Output the (x, y) coordinate of the center of the cell containing the given text.  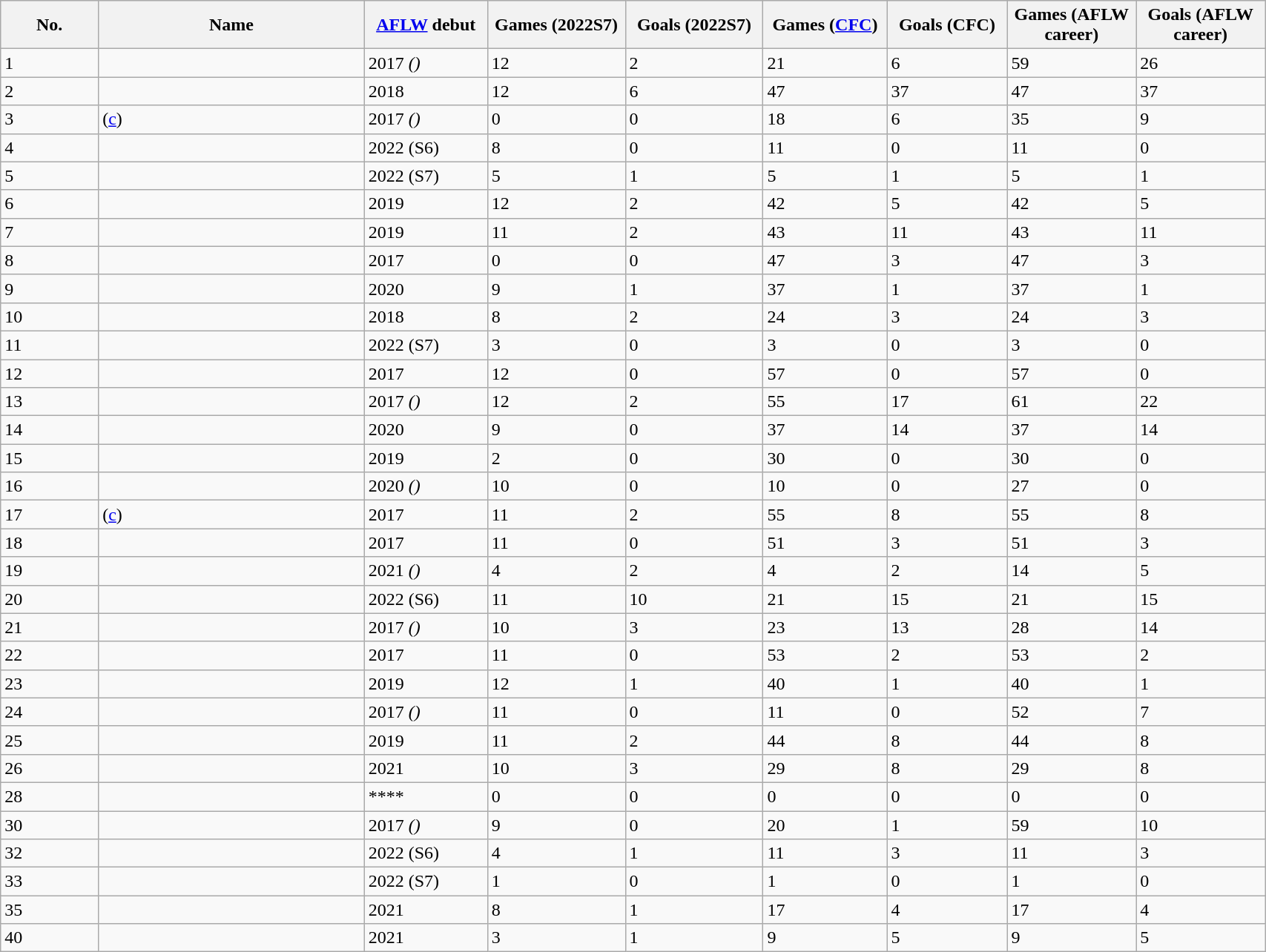
Games (CFC) (825, 25)
**** (426, 796)
33 (50, 882)
Goals (CFC) (947, 25)
19 (50, 571)
16 (50, 486)
2021 () (426, 571)
25 (50, 740)
52 (1072, 712)
Games (2022S7) (556, 25)
32 (50, 853)
AFLW debut (426, 25)
Goals (2022S7) (694, 25)
No. (50, 25)
61 (1072, 402)
2020 () (426, 486)
Games (AFLW career) (1072, 25)
Goals (AFLW career) (1201, 25)
27 (1072, 486)
Name (231, 25)
